Search for the cell housing the specified text and yield its (X, Y) center coordinate. 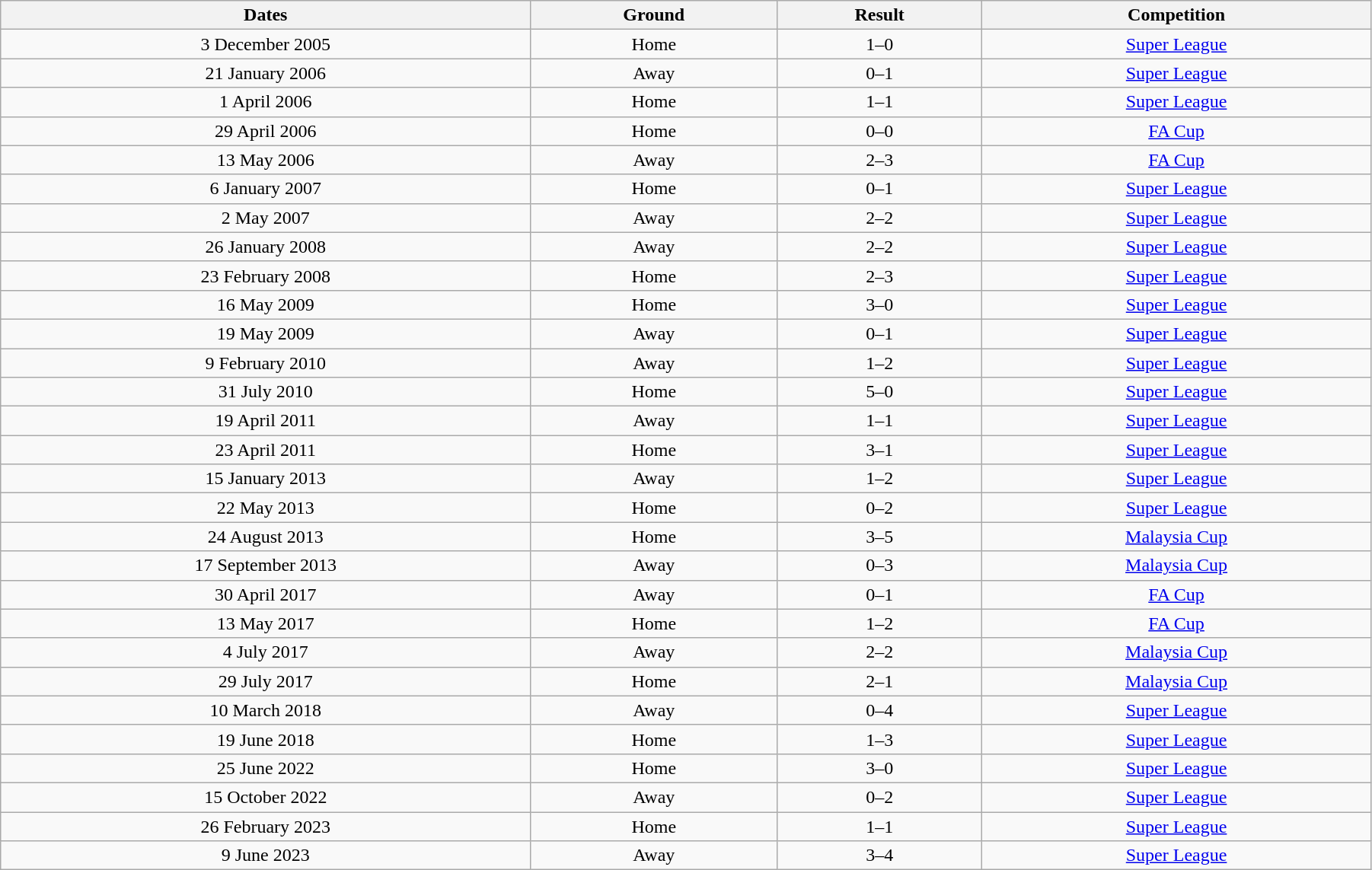
25 June 2022 (266, 768)
Dates (266, 15)
6 January 2007 (266, 189)
Ground (654, 15)
2 May 2007 (266, 218)
16 May 2009 (266, 304)
3–5 (880, 537)
1 April 2006 (266, 102)
19 May 2009 (266, 333)
13 May 2006 (266, 160)
13 May 2017 (266, 623)
29 April 2006 (266, 131)
Result (880, 15)
0–0 (880, 131)
21 January 2006 (266, 73)
22 May 2013 (266, 508)
19 June 2018 (266, 739)
17 September 2013 (266, 566)
3 December 2005 (266, 44)
19 April 2011 (266, 421)
10 March 2018 (266, 710)
23 April 2011 (266, 450)
2–1 (880, 681)
9 February 2010 (266, 363)
5–0 (880, 392)
1–3 (880, 739)
15 January 2013 (266, 479)
24 August 2013 (266, 537)
26 January 2008 (266, 247)
30 April 2017 (266, 594)
0–3 (880, 566)
0–4 (880, 710)
9 June 2023 (266, 856)
15 October 2022 (266, 797)
3–1 (880, 450)
31 July 2010 (266, 392)
29 July 2017 (266, 681)
26 February 2023 (266, 826)
23 February 2008 (266, 276)
3–4 (880, 856)
Competition (1177, 15)
1–0 (880, 44)
4 July 2017 (266, 652)
